For the text-containing cell, return its midpoint in [X, Y] coordinate format. 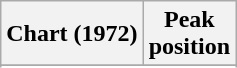
Chart (1972) [72, 34]
Peakposition [189, 34]
